Determine the (X, Y) coordinate at the center of the cell enclosing the given text.  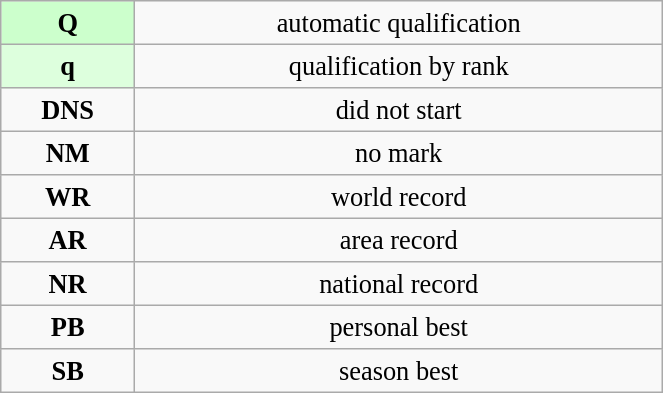
AR (68, 240)
Q (68, 22)
NM (68, 153)
season best (399, 371)
SB (68, 371)
national record (399, 284)
q (68, 66)
WR (68, 197)
DNS (68, 109)
did not start (399, 109)
no mark (399, 153)
NR (68, 284)
personal best (399, 327)
world record (399, 197)
PB (68, 327)
qualification by rank (399, 66)
area record (399, 240)
automatic qualification (399, 22)
